Return [x, y] of the center of cell containing provided text 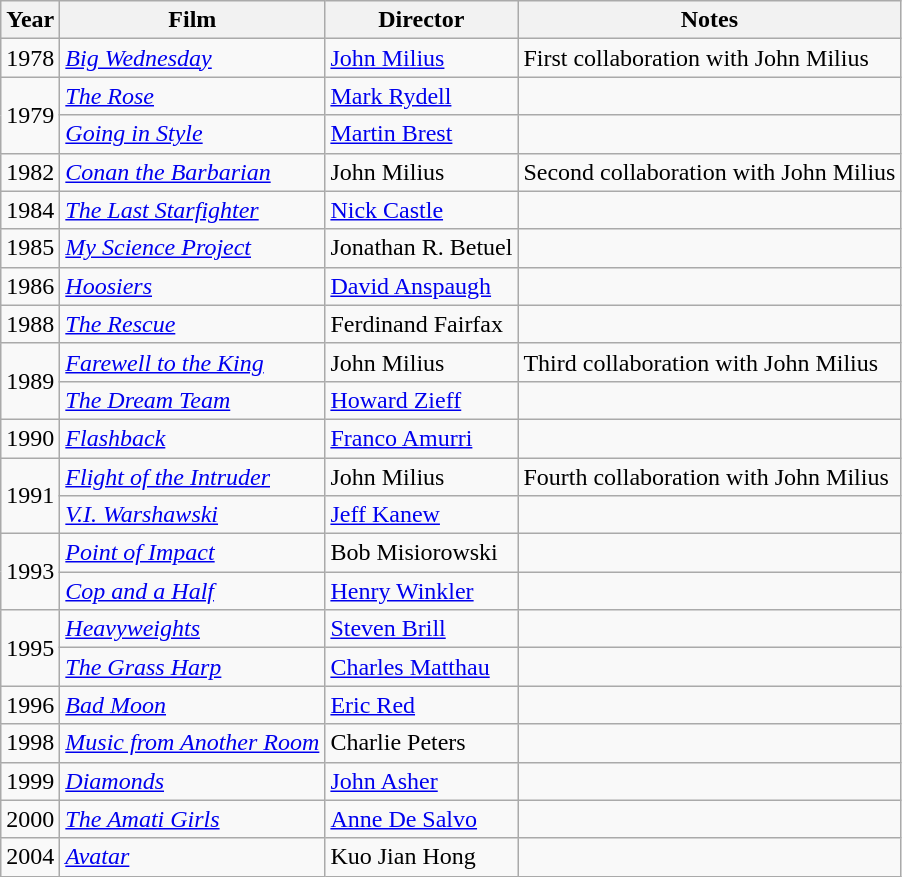
The Rose [192, 96]
1990 [30, 438]
Point of Impact [192, 553]
Bad Moon [192, 705]
Fourth collaboration with John Milius [710, 477]
Kuo Jian Hong [422, 857]
Diamonds [192, 781]
1993 [30, 572]
The Grass Harp [192, 667]
Charles Matthau [422, 667]
2000 [30, 819]
John Asher [422, 781]
Second collaboration with John Milius [710, 172]
Avatar [192, 857]
1998 [30, 743]
1986 [30, 286]
Anne De Salvo [422, 819]
Cop and a Half [192, 591]
The Last Starfighter [192, 210]
2004 [30, 857]
Flashback [192, 438]
1985 [30, 248]
The Amati Girls [192, 819]
Notes [710, 20]
Nick Castle [422, 210]
Film [192, 20]
Going in Style [192, 134]
1982 [30, 172]
The Dream Team [192, 400]
Big Wednesday [192, 58]
Jeff Kanew [422, 515]
Conan the Barbarian [192, 172]
Eric Red [422, 705]
Howard Zieff [422, 400]
V.I. Warshawski [192, 515]
1978 [30, 58]
David Anspaugh [422, 286]
Year [30, 20]
Director [422, 20]
1991 [30, 496]
Jonathan R. Betuel [422, 248]
1989 [30, 381]
First collaboration with John Milius [710, 58]
The Rescue [192, 324]
Henry Winkler [422, 591]
Third collaboration with John Milius [710, 362]
Music from Another Room [192, 743]
Ferdinand Fairfax [422, 324]
Hoosiers [192, 286]
My Science Project [192, 248]
Steven Brill [422, 629]
Flight of the Intruder [192, 477]
Farewell to the King [192, 362]
1999 [30, 781]
1988 [30, 324]
Heavyweights [192, 629]
1979 [30, 115]
Franco Amurri [422, 438]
1996 [30, 705]
Charlie Peters [422, 743]
Martin Brest [422, 134]
1995 [30, 648]
Bob Misiorowski [422, 553]
Mark Rydell [422, 96]
1984 [30, 210]
